Scan for the cell matching the given text and deliver its (X, Y) coordinate at center. 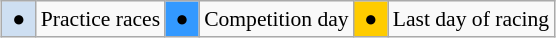
Last day of racing (472, 19)
Practice races (100, 19)
Competition day (276, 19)
